Identify which cell holds the provided text, then report its [X, Y] central coordinate. 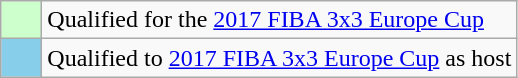
Qualified to 2017 FIBA 3x3 Europe Cup as host [280, 58]
Qualified for the 2017 FIBA 3x3 Europe Cup [280, 20]
